Scan for the cell matching the given text and deliver its [X, Y] coordinate at center. 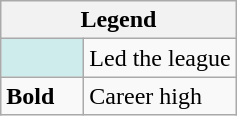
Bold [42, 96]
Legend [118, 20]
Led the league [160, 58]
Career high [160, 96]
